Output the [x, y] coordinate of the center of the cell containing the given text.  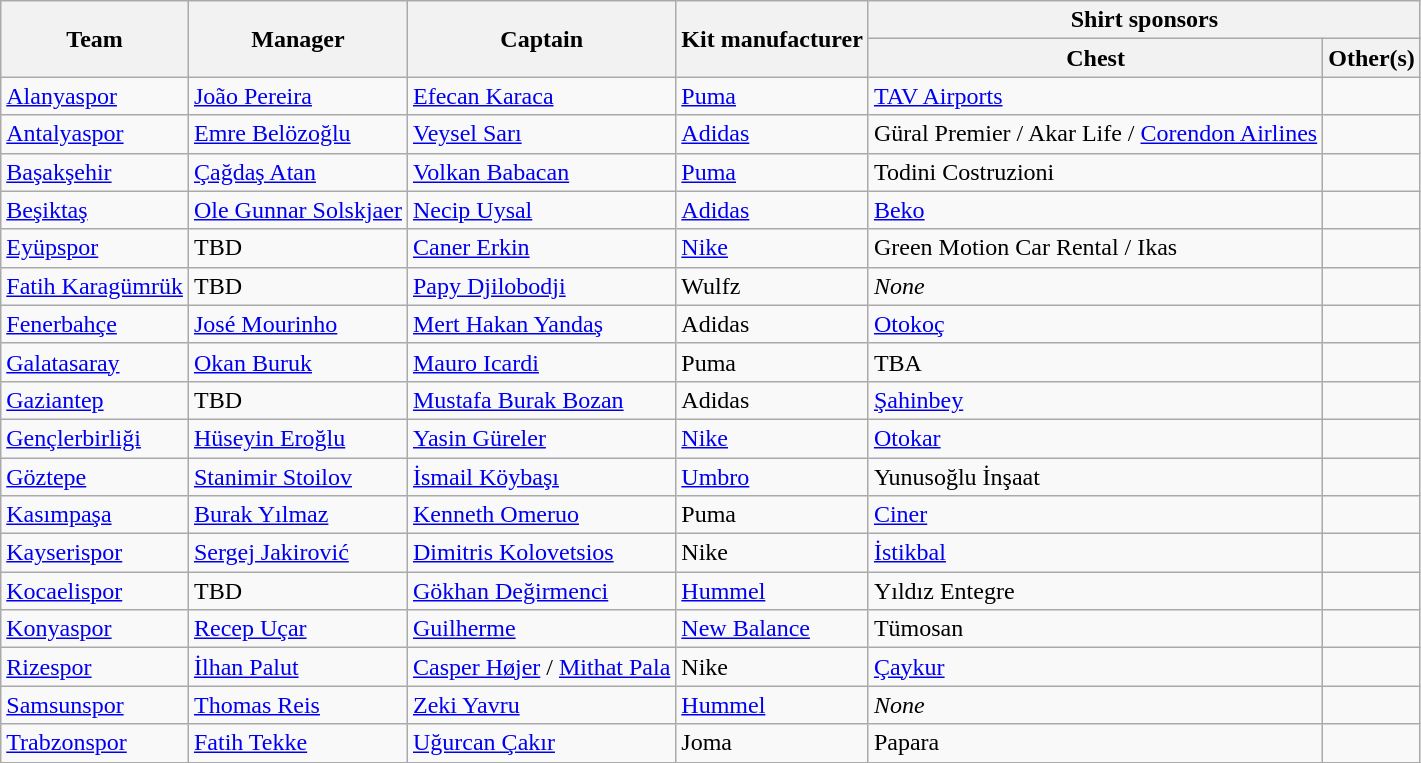
Okan Buruk [298, 362]
Shirt sponsors [1144, 20]
Otokoç [1095, 324]
Burak Yılmaz [298, 515]
Guilherme [541, 629]
Şahinbey [1095, 400]
Papy Djilobodji [541, 286]
Wulfz [772, 286]
Volkan Babacan [541, 172]
Fatih Karagümrük [95, 286]
Stanimir Stoilov [298, 477]
İsmail Köybaşı [541, 477]
Manager [298, 39]
Uğurcan Çakır [541, 743]
Kenneth Omeruo [541, 515]
Gökhan Değirmenci [541, 591]
İlhan Palut [298, 667]
Mauro Icardi [541, 362]
Fatih Tekke [298, 743]
Efecan Karaca [541, 96]
Tümosan [1095, 629]
Beko [1095, 210]
Captain [541, 39]
Dimitris Kolovetsios [541, 553]
Chest [1095, 58]
Yunusoğlu İnşaat [1095, 477]
Green Motion Car Rental / Ikas [1095, 248]
Kasımpaşa [95, 515]
Gençlerbirliği [95, 438]
İstikbal [1095, 553]
Başakşehir [95, 172]
Zeki Yavru [541, 705]
TBA [1095, 362]
Kayserispor [95, 553]
Ciner [1095, 515]
Sergej Jakirović [298, 553]
Veysel Sarı [541, 134]
Göztepe [95, 477]
Joma [772, 743]
Alanyaspor [95, 96]
Otokar [1095, 438]
Yasin Güreler [541, 438]
Casper Højer / Mithat Pala [541, 667]
Umbro [772, 477]
Çağdaş Atan [298, 172]
Rizespor [95, 667]
Thomas Reis [298, 705]
Güral Premier / Akar Life / Corendon Airlines [1095, 134]
TAV Airports [1095, 96]
José Mourinho [298, 324]
Yıldız Entegre [1095, 591]
Antalyaspor [95, 134]
Mert Hakan Yandaş [541, 324]
Çaykur [1095, 667]
Trabzonspor [95, 743]
New Balance [772, 629]
Recep Uçar [298, 629]
Hüseyin Eroğlu [298, 438]
Eyüpspor [95, 248]
Necip Uysal [541, 210]
Kit manufacturer [772, 39]
Samsunspor [95, 705]
Team [95, 39]
Caner Erkin [541, 248]
Gaziantep [95, 400]
Todini Costruzioni [1095, 172]
Fenerbahçe [95, 324]
Emre Belözoğlu [298, 134]
Ole Gunnar Solskjaer [298, 210]
Kocaelispor [95, 591]
Galatasaray [95, 362]
Mustafa Burak Bozan [541, 400]
Papara [1095, 743]
Other(s) [1372, 58]
Beşiktaş [95, 210]
João Pereira [298, 96]
Konyaspor [95, 629]
